Find where the given text appears and provide that cell's center as (X, Y) coordinate. 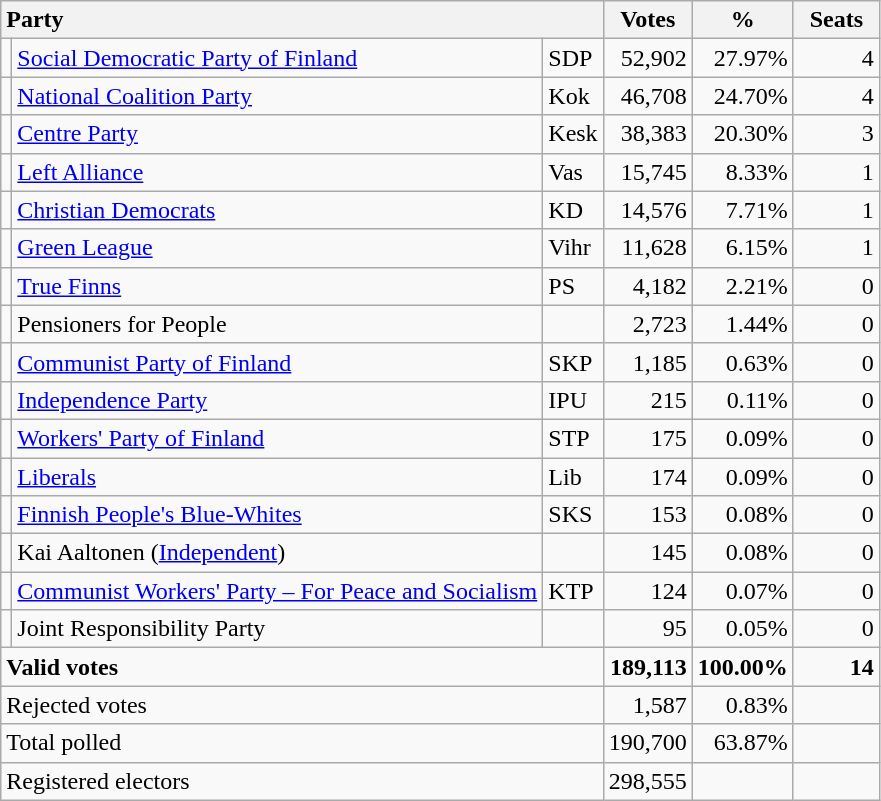
Joint Responsibility Party (278, 629)
100.00% (742, 667)
4,182 (648, 286)
215 (648, 400)
Valid votes (302, 667)
True Finns (278, 286)
145 (648, 553)
STP (573, 438)
0.05% (742, 629)
0.07% (742, 591)
8.33% (742, 172)
95 (648, 629)
0.83% (742, 705)
Votes (648, 20)
1,587 (648, 705)
2.21% (742, 286)
11,628 (648, 248)
SKP (573, 362)
38,383 (648, 134)
Vihr (573, 248)
52,902 (648, 58)
% (742, 20)
20.30% (742, 134)
Rejected votes (302, 705)
189,113 (648, 667)
15,745 (648, 172)
Centre Party (278, 134)
7.71% (742, 210)
Liberals (278, 477)
175 (648, 438)
Left Alliance (278, 172)
190,700 (648, 743)
1.44% (742, 324)
Workers' Party of Finland (278, 438)
SDP (573, 58)
IPU (573, 400)
Communist Workers' Party – For Peace and Socialism (278, 591)
Party (302, 20)
Finnish People's Blue-Whites (278, 515)
Total polled (302, 743)
Kai Aaltonen (Independent) (278, 553)
24.70% (742, 96)
Green League (278, 248)
14,576 (648, 210)
14 (836, 667)
124 (648, 591)
Seats (836, 20)
Lib (573, 477)
Pensioners for People (278, 324)
KD (573, 210)
PS (573, 286)
KTP (573, 591)
0.11% (742, 400)
1,185 (648, 362)
Communist Party of Finland (278, 362)
Social Democratic Party of Finland (278, 58)
6.15% (742, 248)
0.63% (742, 362)
63.87% (742, 743)
3 (836, 134)
46,708 (648, 96)
Independence Party (278, 400)
174 (648, 477)
SKS (573, 515)
Kok (573, 96)
27.97% (742, 58)
Registered electors (302, 781)
298,555 (648, 781)
Christian Democrats (278, 210)
National Coalition Party (278, 96)
153 (648, 515)
2,723 (648, 324)
Kesk (573, 134)
Vas (573, 172)
